Search for the cell housing the specified text and yield its (X, Y) center coordinate. 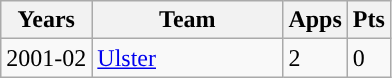
2 (315, 58)
Ulster (188, 58)
2001-02 (46, 58)
Years (46, 20)
Pts (368, 20)
0 (368, 58)
Team (188, 20)
Apps (315, 20)
